Capture the cell that displays the provided text and extract its (x, y) central coordinate. 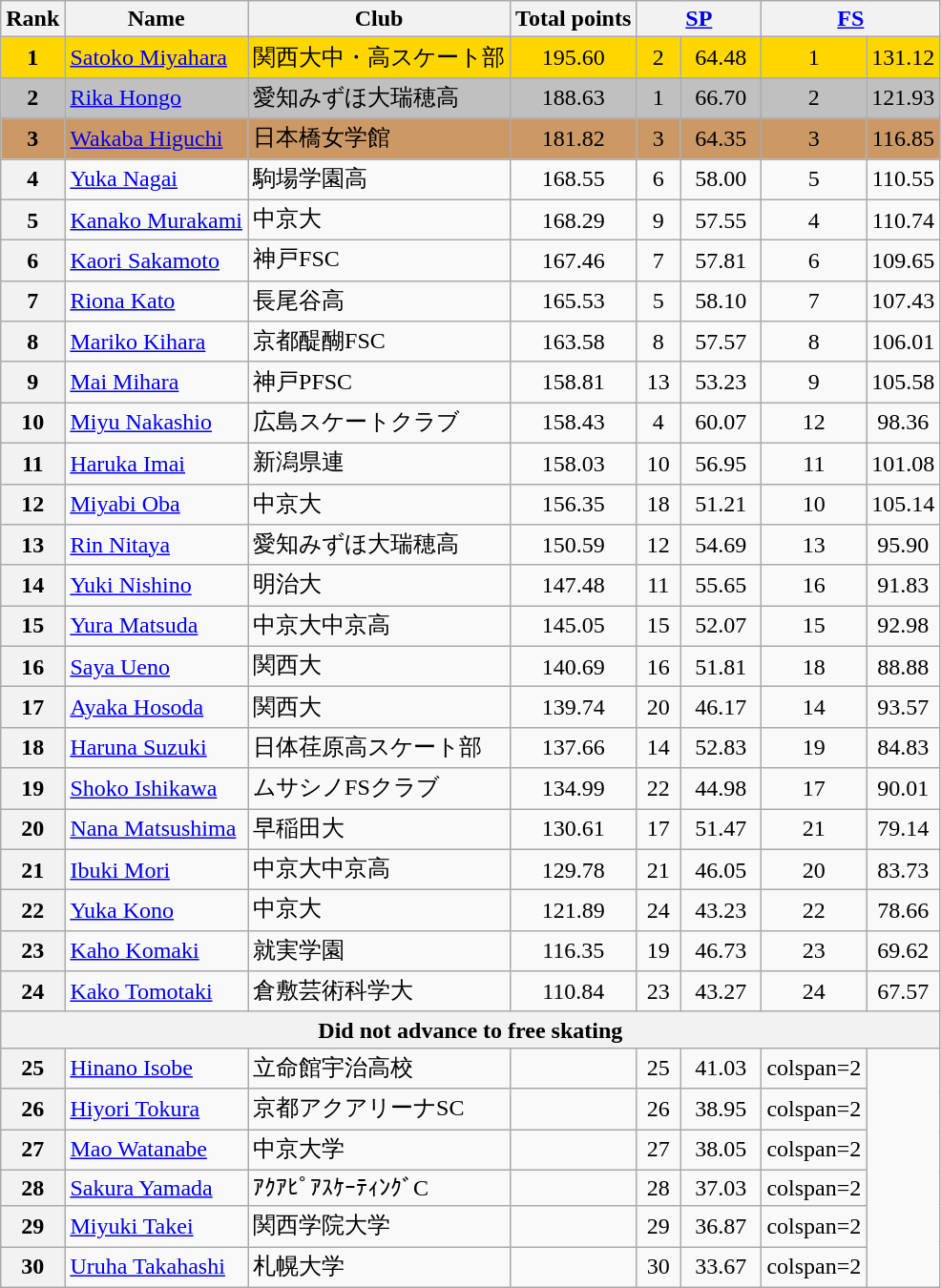
58.00 (721, 179)
51.21 (721, 504)
158.43 (574, 424)
140.69 (574, 666)
ｱｸｱﾋﾟｱｽｹｰﾃｨﾝｸﾞC (380, 1188)
78.66 (903, 910)
広島スケートクラブ (380, 424)
Miyabi Oba (157, 504)
中京大学 (380, 1151)
SP (699, 19)
Ayaka Hosoda (157, 708)
Yura Matsuda (157, 626)
ムサシノFSクラブ (380, 788)
181.82 (574, 139)
44.98 (721, 788)
38.95 (721, 1109)
92.98 (903, 626)
Total points (574, 19)
56.95 (721, 464)
Name (157, 19)
130.61 (574, 830)
121.93 (903, 97)
Hinano Isobe (157, 1069)
立命館宇治高校 (380, 1069)
Wakaba Higuchi (157, 139)
日体荏原高スケート部 (380, 748)
Rin Nitaya (157, 546)
91.83 (903, 586)
日本橋女学館 (380, 139)
FS (851, 19)
Miyuki Takei (157, 1227)
147.48 (574, 586)
107.43 (903, 301)
Rika Hongo (157, 97)
158.03 (574, 464)
京都醍醐FSC (380, 342)
67.57 (903, 992)
札幌大学 (380, 1267)
101.08 (903, 464)
43.23 (721, 910)
106.01 (903, 342)
53.23 (721, 382)
Riona Kato (157, 301)
37.03 (721, 1188)
58.10 (721, 301)
168.55 (574, 179)
139.74 (574, 708)
52.83 (721, 748)
137.66 (574, 748)
京都アクアリーナSC (380, 1109)
51.81 (721, 666)
57.57 (721, 342)
88.88 (903, 666)
Nana Matsushima (157, 830)
Kako Tomotaki (157, 992)
90.01 (903, 788)
新潟県連 (380, 464)
Miyu Nakashio (157, 424)
関西大中・高スケート部 (380, 57)
57.81 (721, 261)
116.85 (903, 139)
109.65 (903, 261)
131.12 (903, 57)
Haruka Imai (157, 464)
110.74 (903, 219)
98.36 (903, 424)
長尾谷高 (380, 301)
就実学園 (380, 950)
167.46 (574, 261)
46.17 (721, 708)
Kaori Sakamoto (157, 261)
64.35 (721, 139)
Mariko Kihara (157, 342)
Did not advance to free skating (470, 1029)
69.62 (903, 950)
Rank (32, 19)
64.48 (721, 57)
33.67 (721, 1267)
55.65 (721, 586)
83.73 (903, 870)
神戸FSC (380, 261)
195.60 (574, 57)
60.07 (721, 424)
41.03 (721, 1069)
Ibuki Mori (157, 870)
105.14 (903, 504)
110.55 (903, 179)
116.35 (574, 950)
Club (380, 19)
38.05 (721, 1151)
Yuki Nishino (157, 586)
93.57 (903, 708)
105.58 (903, 382)
Uruha Takahashi (157, 1267)
43.27 (721, 992)
神戸PFSC (380, 382)
188.63 (574, 97)
145.05 (574, 626)
46.73 (721, 950)
121.89 (574, 910)
Mao Watanabe (157, 1151)
倉敷芸術科学大 (380, 992)
158.81 (574, 382)
52.07 (721, 626)
Hiyori Tokura (157, 1109)
95.90 (903, 546)
早稲田大 (380, 830)
134.99 (574, 788)
Yuka Nagai (157, 179)
168.29 (574, 219)
163.58 (574, 342)
84.83 (903, 748)
Satoko Miyahara (157, 57)
Haruna Suzuki (157, 748)
Mai Mihara (157, 382)
129.78 (574, 870)
Kaho Komaki (157, 950)
150.59 (574, 546)
Kanako Murakami (157, 219)
79.14 (903, 830)
Shoko Ishikawa (157, 788)
Yuka Kono (157, 910)
156.35 (574, 504)
54.69 (721, 546)
46.05 (721, 870)
165.53 (574, 301)
66.70 (721, 97)
関西学院大学 (380, 1227)
57.55 (721, 219)
駒場学園高 (380, 179)
110.84 (574, 992)
明治大 (380, 586)
51.47 (721, 830)
Saya Ueno (157, 666)
36.87 (721, 1227)
Sakura Yamada (157, 1188)
